Return the [x, y] coordinate for the center point of the cell that contains the specified text.  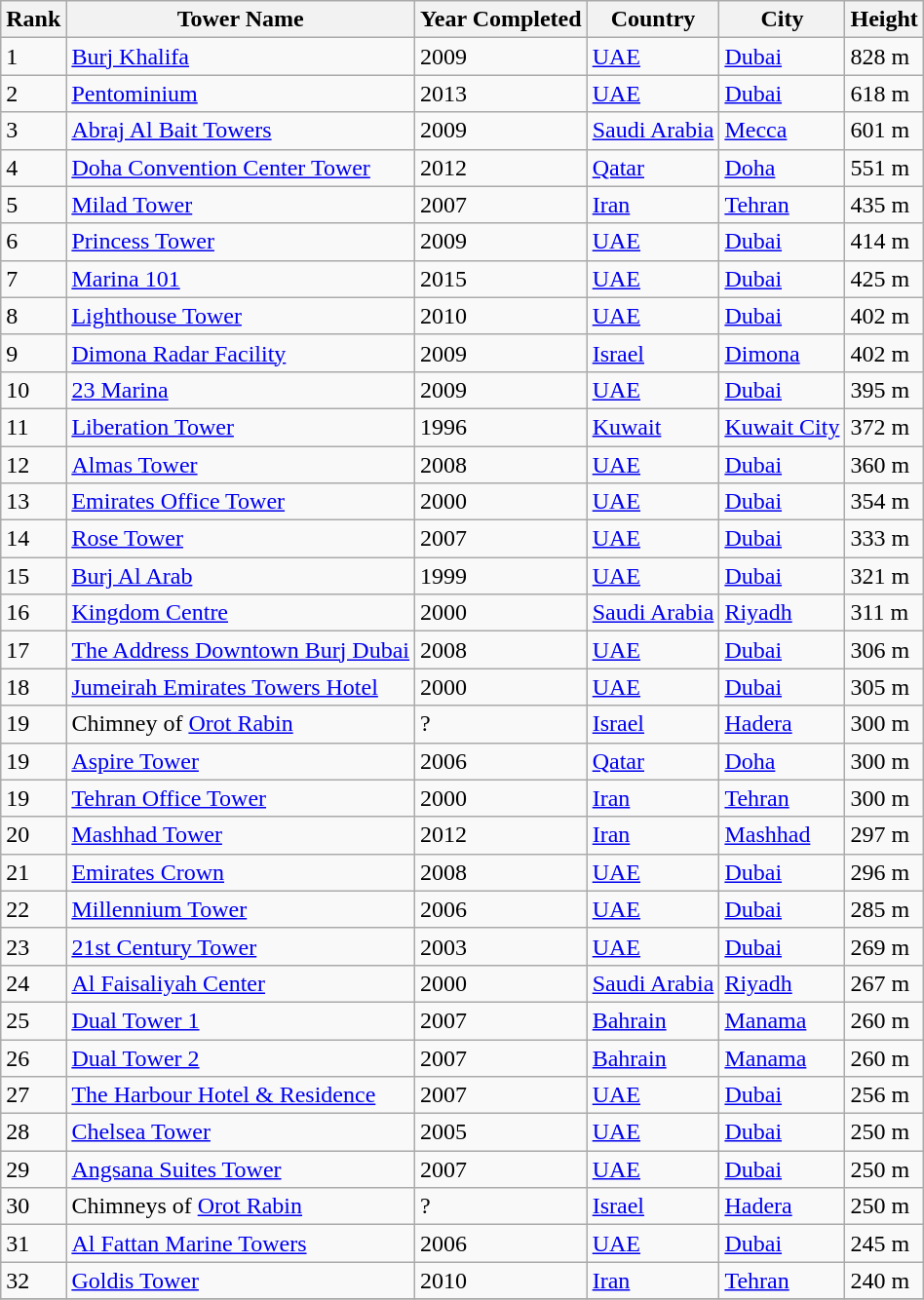
372 m [884, 427]
Aspire Tower [241, 761]
Marina 101 [241, 279]
296 m [884, 872]
395 m [884, 390]
Goldis Tower [241, 1281]
256 m [884, 1095]
311 m [884, 613]
Country [653, 19]
551 m [884, 168]
Rank [33, 19]
Burj Al Arab [241, 576]
2013 [501, 94]
Milad Tower [241, 205]
333 m [884, 539]
Princess Tower [241, 242]
23 [33, 946]
Almas Tower [241, 465]
305 m [884, 687]
31 [33, 1243]
Emirates Office Tower [241, 502]
Burj Khalifa [241, 57]
1996 [501, 427]
269 m [884, 946]
425 m [884, 279]
Abraj Al Bait Towers [241, 131]
Millennium Tower [241, 909]
12 [33, 465]
435 m [884, 205]
10 [33, 390]
Al Fattan Marine Towers [241, 1243]
26 [33, 1057]
321 m [884, 576]
2015 [501, 279]
245 m [884, 1243]
618 m [884, 94]
285 m [884, 909]
Mashhad Tower [241, 835]
Kuwait City [782, 427]
240 m [884, 1281]
Chimneys of Orot Rabin [241, 1206]
Height [884, 19]
25 [33, 1020]
4 [33, 168]
1 [33, 57]
29 [33, 1169]
Chelsea Tower [241, 1132]
15 [33, 576]
828 m [884, 57]
13 [33, 502]
354 m [884, 502]
18 [33, 687]
Tower Name [241, 19]
Chimney of Orot Rabin [241, 724]
The Harbour Hotel & Residence [241, 1095]
11 [33, 427]
Jumeirah Emirates Towers Hotel [241, 687]
22 [33, 909]
City [782, 19]
Kingdom Centre [241, 613]
2003 [501, 946]
17 [33, 650]
3 [33, 131]
Mecca [782, 131]
21 [33, 872]
5 [33, 205]
Angsana Suites Tower [241, 1169]
414 m [884, 242]
297 m [884, 835]
7 [33, 279]
32 [33, 1281]
23 Marina [241, 390]
Emirates Crown [241, 872]
Doha Convention Center Tower [241, 168]
20 [33, 835]
30 [33, 1206]
1999 [501, 576]
24 [33, 983]
Lighthouse Tower [241, 316]
Year Completed [501, 19]
Rose Tower [241, 539]
360 m [884, 465]
2 [33, 94]
14 [33, 539]
Liberation Tower [241, 427]
306 m [884, 650]
Dual Tower 1 [241, 1020]
8 [33, 316]
The Address Downtown Burj Dubai [241, 650]
16 [33, 613]
9 [33, 353]
Mashhad [782, 835]
601 m [884, 131]
Dual Tower 2 [241, 1057]
Pentominium [241, 94]
6 [33, 242]
267 m [884, 983]
21st Century Tower [241, 946]
27 [33, 1095]
Dimona [782, 353]
Al Faisaliyah Center [241, 983]
Kuwait [653, 427]
Tehran Office Tower [241, 798]
28 [33, 1132]
2005 [501, 1132]
Dimona Radar Facility [241, 353]
